Locate the cell with the specified text and output its (x, y) center coordinate. 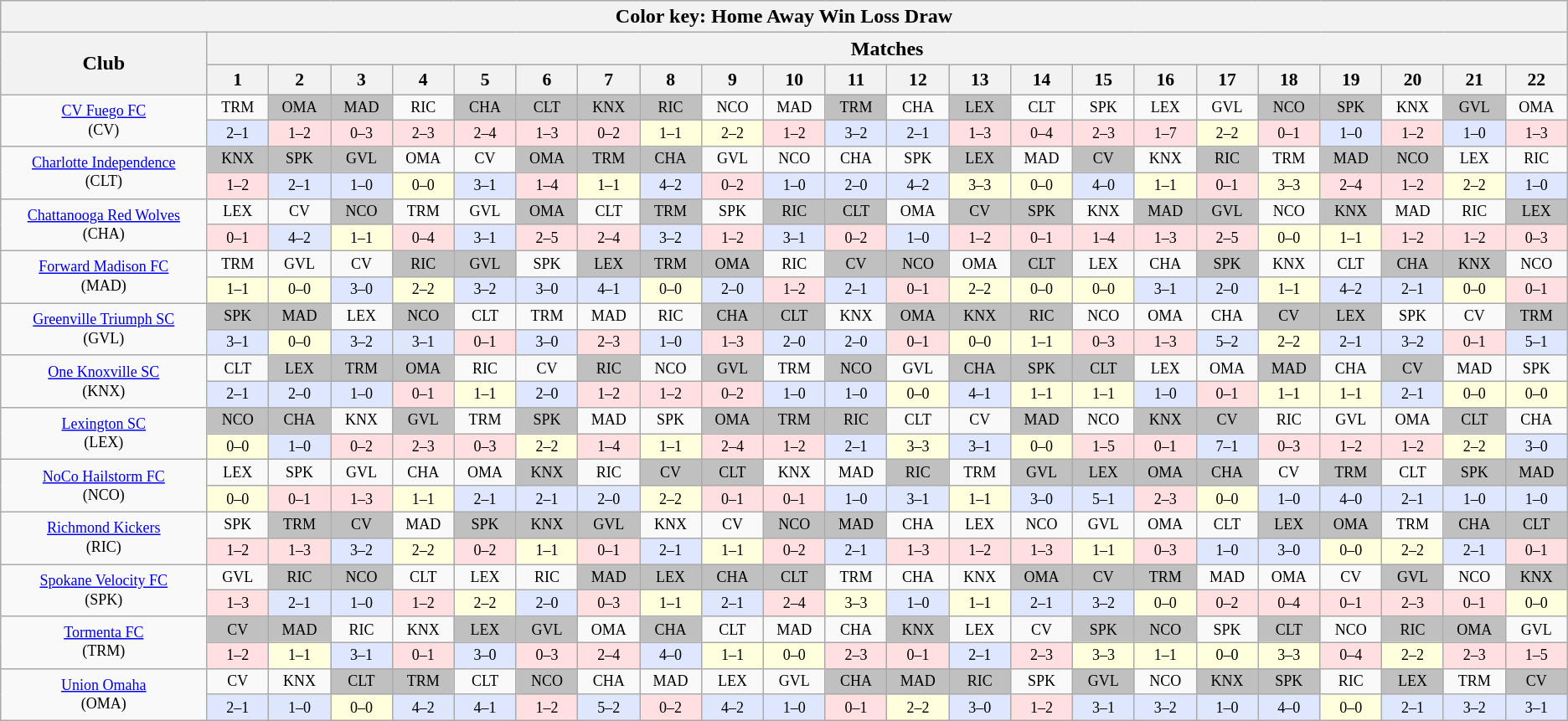
8 (671, 80)
5 (485, 80)
9 (732, 80)
Charlotte Independence(CLT) (104, 173)
1–7 (1165, 134)
15 (1103, 80)
Club (104, 64)
2 (300, 80)
10 (794, 80)
12 (918, 80)
22 (1536, 80)
Richmond Kickers(RIC) (104, 538)
Lexington SC(LEX) (104, 434)
Color key: Home Away Win Loss Draw (784, 17)
6 (547, 80)
18 (1289, 80)
NoCo Hailstorm FC(NCO) (104, 486)
Union Omaha(OMA) (104, 694)
4 (423, 80)
19 (1351, 80)
One Knoxville SC(KNX) (104, 381)
1 (238, 80)
3 (362, 80)
13 (980, 80)
17 (1227, 80)
11 (856, 80)
Tormenta FC(TRM) (104, 642)
14 (1042, 80)
16 (1165, 80)
Matches (887, 49)
21 (1474, 80)
7 (609, 80)
Greenville Triumph SC(GVL) (104, 329)
Chattanooga Red Wolves(CHA) (104, 224)
Forward Madison FC(MAD) (104, 277)
20 (1413, 80)
7–1 (1227, 447)
Spokane Velocity FC(SPK) (104, 590)
CV Fuego FC(CV) (104, 120)
